Pinpoint the cell where the given text exists, returning its [x, y] midpoint coordinate. 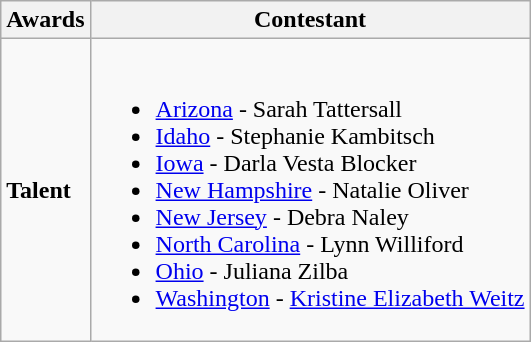
Talent [46, 190]
Contestant [310, 20]
Awards [46, 20]
